Search for the cell housing the specified text and yield its (x, y) center coordinate. 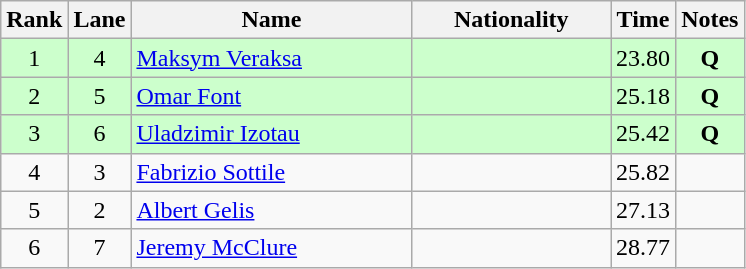
Fabrizio Sottile (272, 172)
27.13 (644, 210)
Time (644, 20)
25.82 (644, 172)
Nationality (512, 20)
Name (272, 20)
7 (100, 248)
Rank (34, 20)
Omar Font (272, 96)
Uladzimir Izotau (272, 134)
Maksym Veraksa (272, 58)
Albert Gelis (272, 210)
25.18 (644, 96)
Notes (710, 20)
23.80 (644, 58)
25.42 (644, 134)
28.77 (644, 248)
Lane (100, 20)
Jeremy McClure (272, 248)
1 (34, 58)
